Scan for the cell matching the given text and deliver its [x, y] coordinate at center. 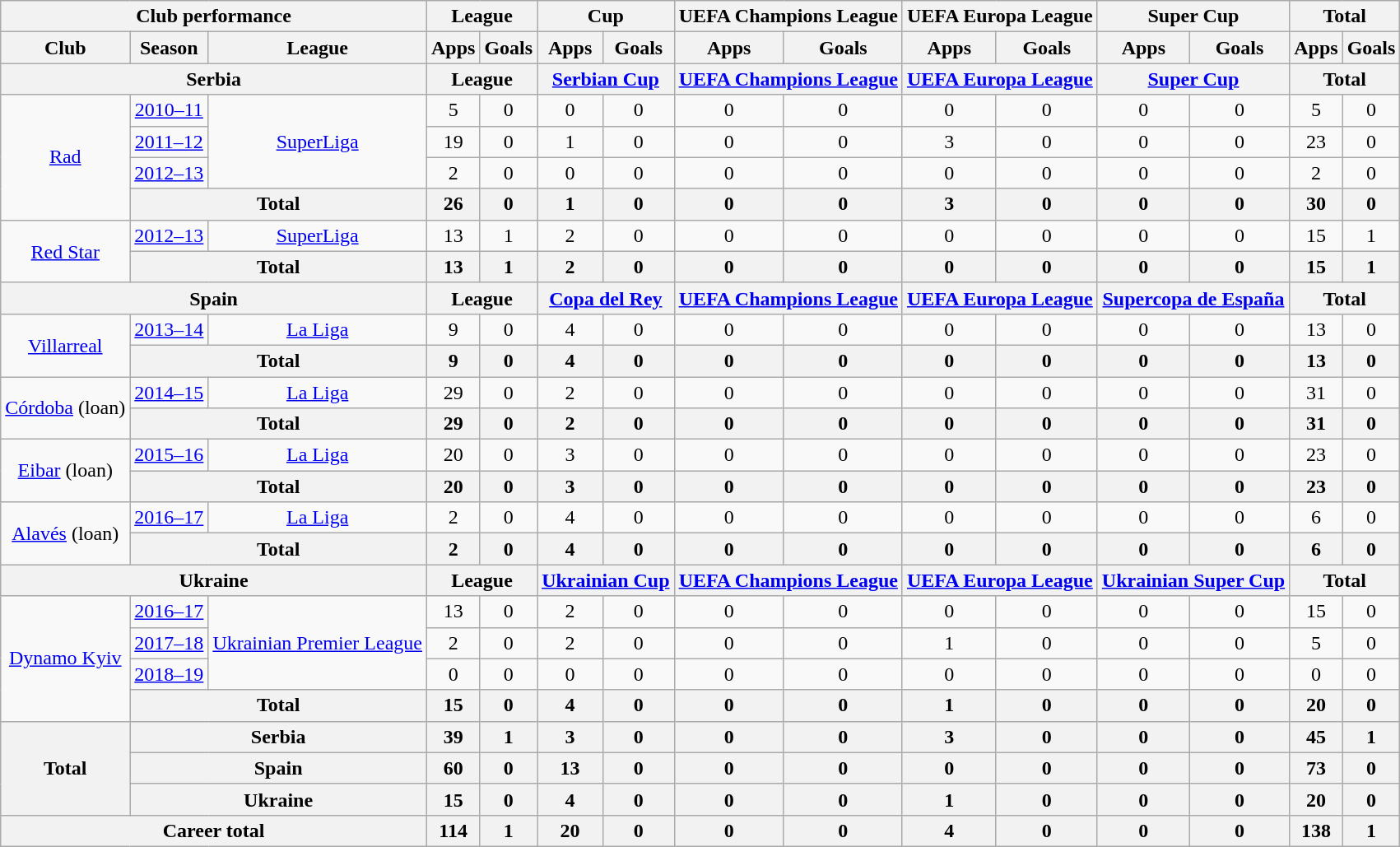
19 [453, 142]
Eibar (loan) [66, 471]
138 [1316, 831]
39 [453, 737]
2013–14 [170, 329]
Club performance [214, 16]
30 [1316, 204]
Alavés (loan) [66, 533]
2017–18 [170, 643]
Córdoba (loan) [66, 408]
114 [453, 831]
Supercopa de España [1193, 298]
73 [1316, 768]
2018–19 [170, 674]
2014–15 [170, 393]
Ukrainian Cup [606, 580]
Dynamo Kyiv [66, 659]
2010–11 [170, 110]
2015–16 [170, 455]
Serbian Cup [606, 79]
45 [1316, 737]
Copa del Rey [606, 298]
Season [170, 48]
26 [453, 204]
60 [453, 768]
Rad [66, 157]
Cup [606, 16]
2011–12 [170, 142]
Career total [214, 831]
Red Star [66, 251]
Ukrainian Super Cup [1193, 580]
Villarreal [66, 345]
Club [66, 48]
Ukrainian Premier League [318, 643]
